Detect which cell encompasses the target text, then output its [x, y] center coordinate. 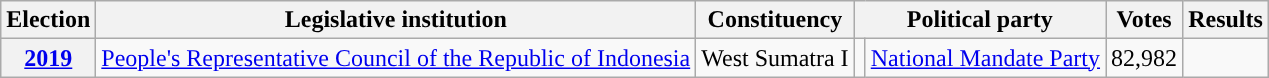
2019 [48, 58]
People's Representative Council of the Republic of Indonesia [396, 58]
82,982 [1144, 58]
National Mandate Party [985, 58]
Results [1226, 20]
Election [48, 20]
Constituency [775, 20]
West Sumatra I [775, 58]
Political party [980, 20]
Votes [1144, 20]
Legislative institution [396, 20]
